Find where the given text appears and provide that cell's center as (X, Y) coordinate. 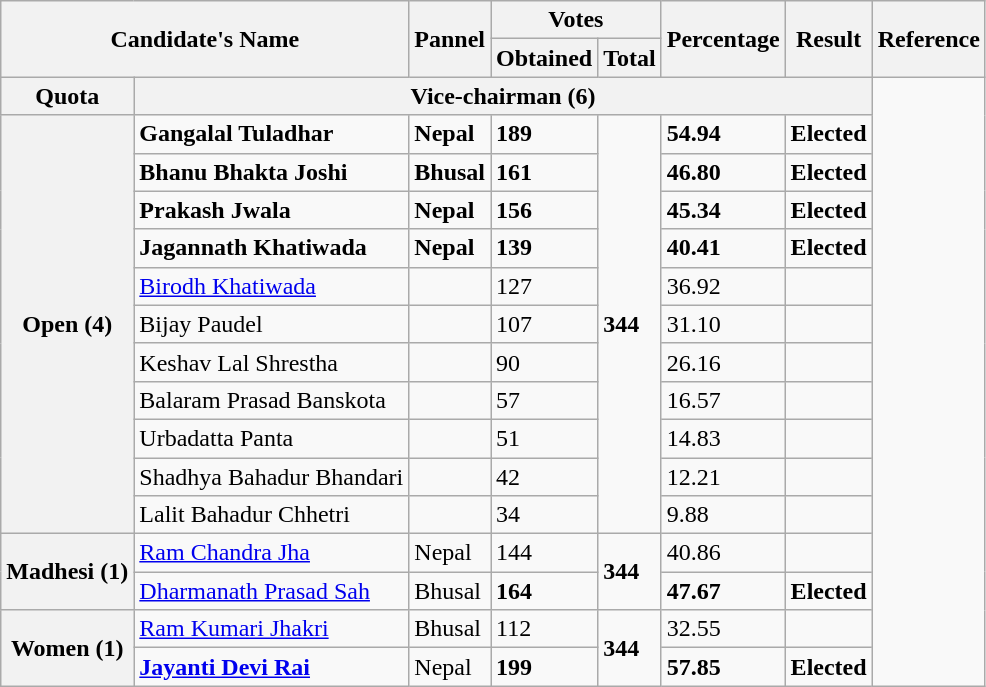
42 (544, 477)
Ram Chandra Jha (272, 553)
9.88 (723, 515)
Jagannath Khatiwada (272, 248)
Shadhya Bahadur Bhandari (272, 477)
Vice-chairman (6) (503, 96)
32.55 (723, 629)
34 (544, 515)
16.57 (723, 400)
Gangalal Tuladhar (272, 134)
Prakash Jwala (272, 210)
Open (4) (68, 324)
199 (544, 667)
Urbadatta Panta (272, 438)
Bijay Paudel (272, 324)
139 (544, 248)
Keshav Lal Shrestha (272, 362)
112 (544, 629)
36.92 (723, 286)
107 (544, 324)
46.80 (723, 172)
Pannel (450, 39)
12.21 (723, 477)
Birodh Khatiwada (272, 286)
Quota (68, 96)
Madhesi (1) (68, 572)
164 (544, 591)
40.86 (723, 553)
Reference (928, 39)
Dharmanath Prasad Sah (272, 591)
Ram Kumari Jhakri (272, 629)
14.83 (723, 438)
Lalit Bahadur Chhetri (272, 515)
Bhanu Bhakta Joshi (272, 172)
47.67 (723, 591)
Obtained (544, 58)
51 (544, 438)
45.34 (723, 210)
156 (544, 210)
40.41 (723, 248)
Percentage (723, 39)
Balaram Prasad Banskota (272, 400)
Votes (576, 20)
189 (544, 134)
161 (544, 172)
Result (828, 39)
Total (630, 58)
90 (544, 362)
54.94 (723, 134)
26.16 (723, 362)
Jayanti Devi Rai (272, 667)
31.10 (723, 324)
57 (544, 400)
Candidate's Name (205, 39)
144 (544, 553)
Women (1) (68, 648)
57.85 (723, 667)
127 (544, 286)
